Detect which cell encompasses the target text, then output its (X, Y) center coordinate. 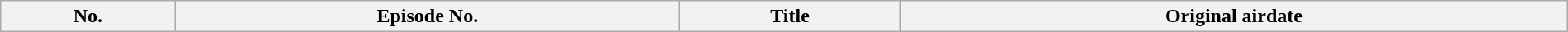
Title (791, 16)
Original airdate (1234, 16)
No. (88, 16)
Episode No. (427, 16)
